For the text-containing cell, return its midpoint in (X, Y) coordinate format. 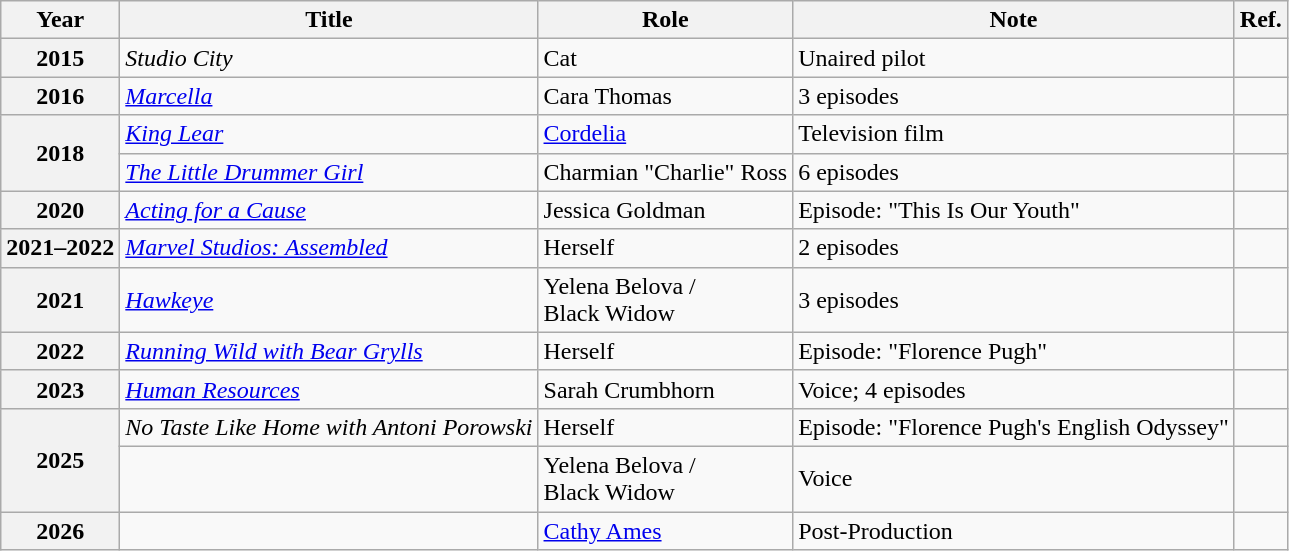
Episode: "This Is Our Youth" (1014, 210)
Acting for a Cause (329, 210)
Voice; 4 episodes (1014, 389)
2015 (60, 58)
Television film (1014, 134)
Episode: "Florence Pugh" (1014, 351)
Marcella (329, 96)
King Lear (329, 134)
Charmian "Charlie" Ross (666, 172)
Post-Production (1014, 531)
Episode: "Florence Pugh's English Odyssey" (1014, 427)
2021 (60, 300)
2025 (60, 460)
6 episodes (1014, 172)
2020 (60, 210)
2021–2022 (60, 248)
Cordelia (666, 134)
Title (329, 20)
Cathy Ames (666, 531)
The Little Drummer Girl (329, 172)
No Taste Like Home with Antoni Porowski (329, 427)
Role (666, 20)
Cat (666, 58)
2026 (60, 531)
Human Resources (329, 389)
2023 (60, 389)
2016 (60, 96)
Note (1014, 20)
Hawkeye (329, 300)
Marvel Studios: Assembled (329, 248)
Unaired pilot (1014, 58)
Cara Thomas (666, 96)
Running Wild with Bear Grylls (329, 351)
Sarah Crumbhorn (666, 389)
2018 (60, 153)
Ref. (1260, 20)
Year (60, 20)
Studio City (329, 58)
2 episodes (1014, 248)
Voice (1014, 478)
2022 (60, 351)
Jessica Goldman (666, 210)
